Find where the given text appears and provide that cell's center as [x, y] coordinate. 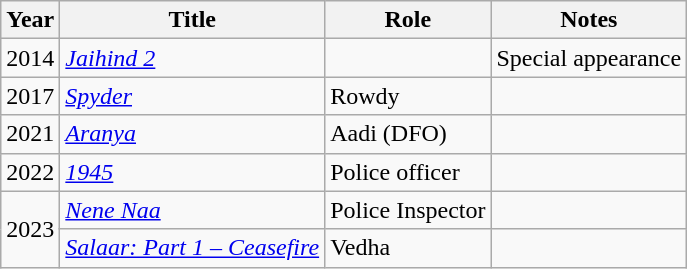
Jaihind 2 [192, 58]
Police Inspector [408, 210]
Spyder [192, 96]
Aadi (DFO) [408, 134]
Special appearance [589, 58]
2014 [30, 58]
Salaar: Part 1 – Ceasefire [192, 248]
Aranya [192, 134]
2022 [30, 172]
Nene Naa [192, 210]
Police officer [408, 172]
Vedha [408, 248]
2017 [30, 96]
2023 [30, 229]
Notes [589, 20]
Role [408, 20]
2021 [30, 134]
Year [30, 20]
Rowdy [408, 96]
1945 [192, 172]
Title [192, 20]
